Output the (X, Y) coordinate of the center of the cell containing the given text.  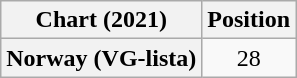
Norway (VG-lista) (102, 58)
28 (249, 58)
Chart (2021) (102, 20)
Position (249, 20)
